Locate the cell with the specified text and output its (X, Y) center coordinate. 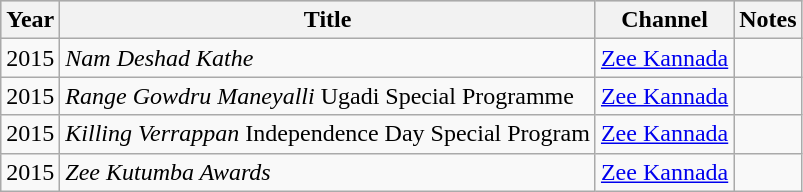
Nam Deshad Kathe (328, 58)
Title (328, 20)
Range Gowdru Maneyalli Ugadi Special Programme (328, 96)
Channel (664, 20)
Zee Kutumba Awards (328, 172)
Killing Verrappan Independence Day Special Program (328, 134)
Year (30, 20)
Notes (768, 20)
